Locate the cell with the specified text and output its [X, Y] center coordinate. 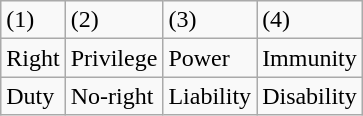
Duty [33, 96]
(2) [114, 20]
Immunity [310, 58]
No-right [114, 96]
Privilege [114, 58]
(3) [210, 20]
Power [210, 58]
Right [33, 58]
Disability [310, 96]
(4) [310, 20]
(1) [33, 20]
Liability [210, 96]
